Extract the (x, y) coordinate from the center of the cell holding the provided text.  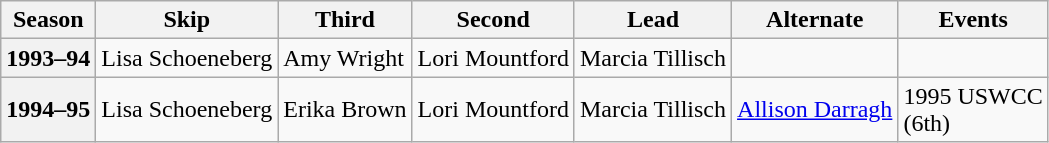
Alternate (815, 20)
1994–95 (48, 110)
Skip (187, 20)
Season (48, 20)
1995 USWCC (6th) (973, 110)
Amy Wright (345, 58)
Lead (652, 20)
Second (493, 20)
Erika Brown (345, 110)
Allison Darragh (815, 110)
Events (973, 20)
1993–94 (48, 58)
Third (345, 20)
